Determine the (X, Y) coordinate at the center of the cell enclosing the given text.  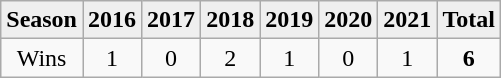
2020 (348, 20)
Wins (42, 58)
6 (469, 58)
2021 (408, 20)
Season (42, 20)
2 (230, 58)
2017 (172, 20)
2019 (290, 20)
2016 (112, 20)
2018 (230, 20)
Total (469, 20)
